Return the (x, y) coordinate for the center point of the cell that contains the specified text.  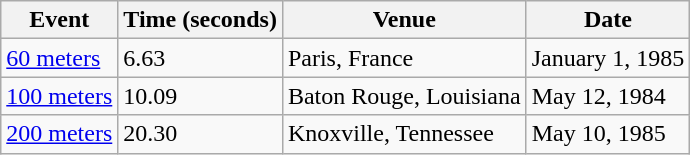
May 10, 1985 (608, 134)
Time (seconds) (200, 20)
60 meters (60, 58)
Event (60, 20)
May 12, 1984 (608, 96)
6.63 (200, 58)
10.09 (200, 96)
January 1, 1985 (608, 58)
Venue (404, 20)
100 meters (60, 96)
20.30 (200, 134)
Knoxville, Tennessee (404, 134)
Paris, France (404, 58)
200 meters (60, 134)
Date (608, 20)
Baton Rouge, Louisiana (404, 96)
